Search for the cell housing the specified text and yield its [X, Y] center coordinate. 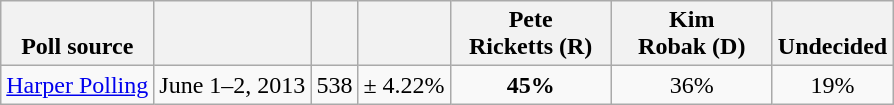
Poll source [78, 34]
± 4.22% [404, 85]
45% [530, 85]
Harper Polling [78, 85]
KimRobak (D) [692, 34]
PeteRicketts (R) [530, 34]
Undecided [832, 34]
36% [692, 85]
19% [832, 85]
538 [334, 85]
June 1–2, 2013 [232, 85]
